Locate the cell with the specified text and output its [X, Y] center coordinate. 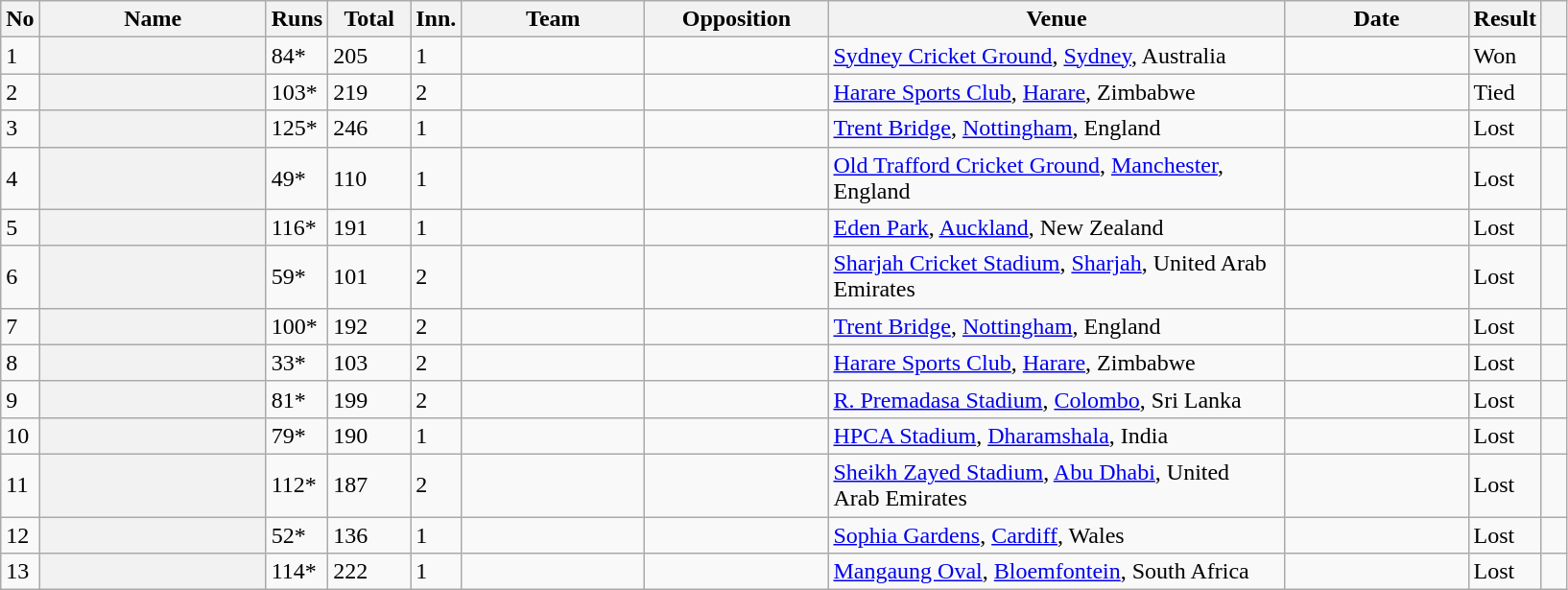
Inn. [436, 19]
Venue [1057, 19]
Result [1505, 19]
Old Trafford Cricket Ground, Manchester, England [1057, 178]
5 [20, 227]
191 [369, 227]
Name [153, 19]
219 [369, 92]
4 [20, 178]
12 [20, 534]
110 [369, 178]
9 [20, 399]
199 [369, 399]
49* [297, 178]
No [20, 19]
100* [297, 326]
101 [369, 276]
11 [20, 485]
52* [297, 534]
8 [20, 363]
114* [297, 572]
Total [369, 19]
103 [369, 363]
81* [297, 399]
3 [20, 129]
192 [369, 326]
6 [20, 276]
Date [1376, 19]
Mangaung Oval, Bloemfontein, South Africa [1057, 572]
Sophia Gardens, Cardiff, Wales [1057, 534]
R. Premadasa Stadium, Colombo, Sri Lanka [1057, 399]
205 [369, 56]
Sharjah Cricket Stadium, Sharjah, United Arab Emirates [1057, 276]
79* [297, 436]
13 [20, 572]
10 [20, 436]
59* [297, 276]
Opposition [737, 19]
125* [297, 129]
Runs [297, 19]
187 [369, 485]
84* [297, 56]
Eden Park, Auckland, New Zealand [1057, 227]
136 [369, 534]
33* [297, 363]
HPCA Stadium, Dharamshala, India [1057, 436]
246 [369, 129]
190 [369, 436]
Sydney Cricket Ground, Sydney, Australia [1057, 56]
116* [297, 227]
Won [1505, 56]
112* [297, 485]
7 [20, 326]
Sheikh Zayed Stadium, Abu Dhabi, United Arab Emirates [1057, 485]
222 [369, 572]
Team [553, 19]
103* [297, 92]
Tied [1505, 92]
